Identify which cell holds the provided text, then report its [X, Y] central coordinate. 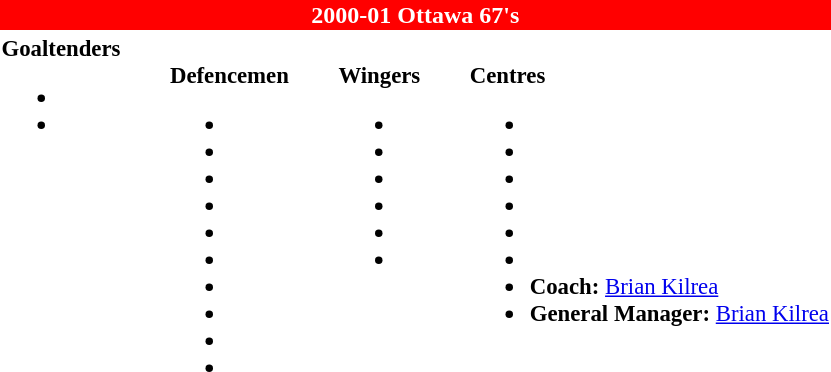
2000-01 Ottawa 67's [416, 15]
